Pinpoint the cell where the given text exists, returning its (X, Y) midpoint coordinate. 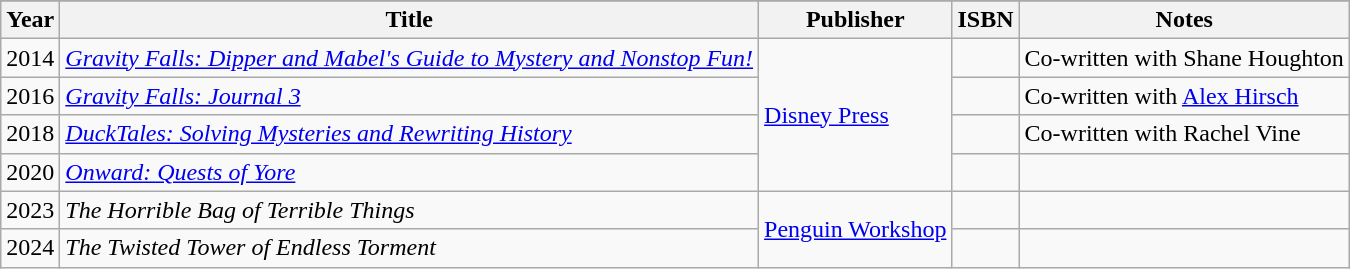
Co-written with Shane Houghton (1184, 58)
Notes (1184, 20)
Gravity Falls: Dipper and Mabel's Guide to Mystery and Nonstop Fun! (410, 58)
ISBN (986, 20)
2018 (30, 134)
Publisher (856, 20)
Disney Press (856, 115)
Co-written with Rachel Vine (1184, 134)
2016 (30, 96)
The Twisted Tower of Endless Torment (410, 248)
Penguin Workshop (856, 229)
Year (30, 20)
Co-written with Alex Hirsch (1184, 96)
DuckTales: Solving Mysteries and Rewriting History (410, 134)
Onward: Quests of Yore (410, 172)
Gravity Falls: Journal 3 (410, 96)
2024 (30, 248)
2020 (30, 172)
2014 (30, 58)
2023 (30, 210)
Title (410, 20)
The Horrible Bag of Terrible Things (410, 210)
